Capture the cell that displays the provided text and extract its (X, Y) central coordinate. 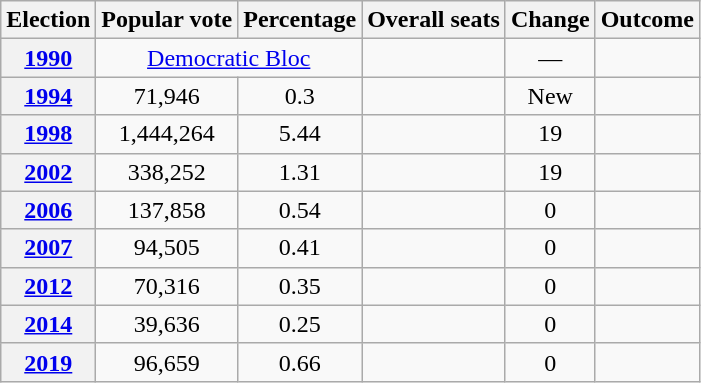
Percentage (300, 20)
2019 (48, 362)
Overall seats (434, 20)
1998 (48, 134)
2012 (48, 286)
0.66 (300, 362)
0.54 (300, 210)
0.25 (300, 324)
2007 (48, 248)
— (550, 58)
1,444,264 (167, 134)
Outcome (647, 20)
2006 (48, 210)
New (550, 96)
5.44 (300, 134)
71,946 (167, 96)
338,252 (167, 172)
1994 (48, 96)
96,659 (167, 362)
94,505 (167, 248)
0.41 (300, 248)
0.3 (300, 96)
1.31 (300, 172)
Democratic Bloc (229, 58)
0.35 (300, 286)
Change (550, 20)
137,858 (167, 210)
39,636 (167, 324)
2002 (48, 172)
2014 (48, 324)
1990 (48, 58)
Election (48, 20)
Popular vote (167, 20)
70,316 (167, 286)
